For the text-containing cell, return its midpoint in (x, y) coordinate format. 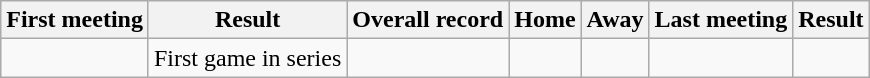
Home (545, 20)
First meeting (75, 20)
Overall record (428, 20)
Away (615, 20)
First game in series (247, 58)
Last meeting (721, 20)
